Capture the cell that displays the provided text and extract its (x, y) central coordinate. 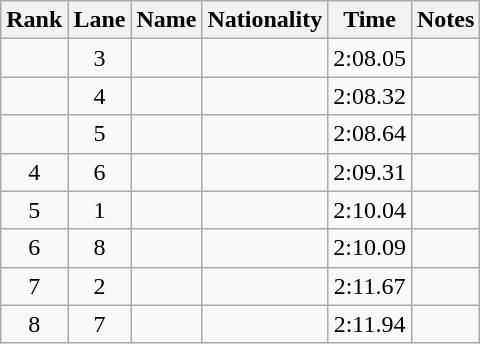
2:08.05 (370, 58)
Nationality (265, 20)
2:08.64 (370, 134)
2:10.04 (370, 210)
2:11.94 (370, 324)
Notes (445, 20)
Rank (34, 20)
2:10.09 (370, 248)
3 (100, 58)
2:11.67 (370, 286)
Name (166, 20)
Lane (100, 20)
2:08.32 (370, 96)
2:09.31 (370, 172)
2 (100, 286)
1 (100, 210)
Time (370, 20)
